For the text-containing cell, return its midpoint in (x, y) coordinate format. 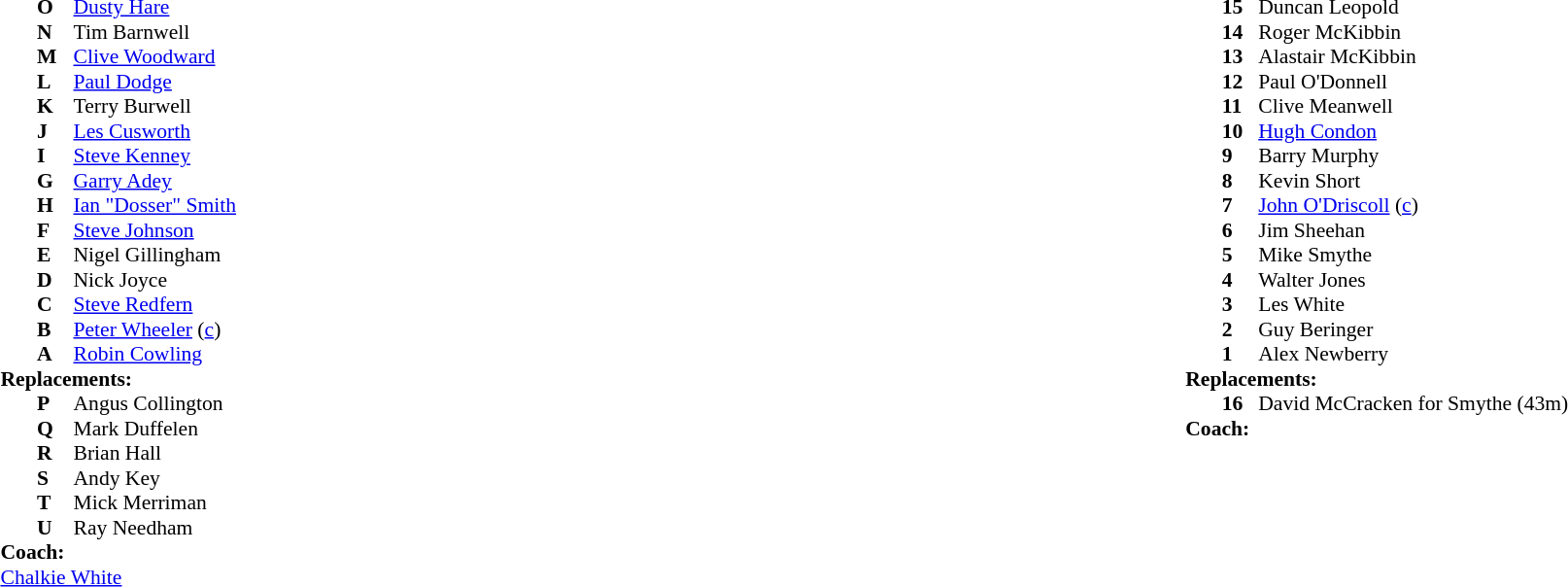
3 (1241, 304)
David McCracken for Smythe (43m) (1413, 403)
2 (1241, 329)
M (55, 57)
12 (1241, 82)
Alex Newberry (1413, 355)
E (55, 256)
14 (1241, 32)
T (55, 502)
B (55, 329)
K (55, 106)
G (55, 181)
Angus Collington (155, 403)
7 (1241, 205)
Peter Wheeler (c) (155, 329)
Roger McKibbin (1413, 32)
Walter Jones (1413, 280)
Mark Duffelen (155, 429)
16 (1241, 403)
9 (1241, 156)
Les Cusworth (155, 131)
Q (55, 429)
R (55, 454)
Ray Needham (155, 528)
Garry Adey (155, 181)
Paul Dodge (155, 82)
Hugh Condon (1413, 131)
4 (1241, 280)
Barry Murphy (1413, 156)
Kevin Short (1413, 181)
Steve Redfern (155, 304)
Guy Beringer (1413, 329)
Robin Cowling (155, 355)
13 (1241, 57)
H (55, 205)
Jim Sheehan (1413, 230)
Nigel Gillingham (155, 256)
S (55, 478)
A (55, 355)
Steve Johnson (155, 230)
10 (1241, 131)
8 (1241, 181)
I (55, 156)
Mike Smythe (1413, 256)
Clive Meanwell (1413, 106)
F (55, 230)
U (55, 528)
Alastair McKibbin (1413, 57)
Les White (1413, 304)
John O'Driscoll (c) (1413, 205)
6 (1241, 230)
C (55, 304)
Andy Key (155, 478)
P (55, 403)
1 (1241, 355)
5 (1241, 256)
Terry Burwell (155, 106)
L (55, 82)
Tim Barnwell (155, 32)
Paul O'Donnell (1413, 82)
J (55, 131)
Steve Kenney (155, 156)
Ian "Dosser" Smith (155, 205)
Brian Hall (155, 454)
Nick Joyce (155, 280)
11 (1241, 106)
Clive Woodward (155, 57)
N (55, 32)
D (55, 280)
Mick Merriman (155, 502)
